Return the (x, y) coordinate for the center point of the cell that contains the specified text.  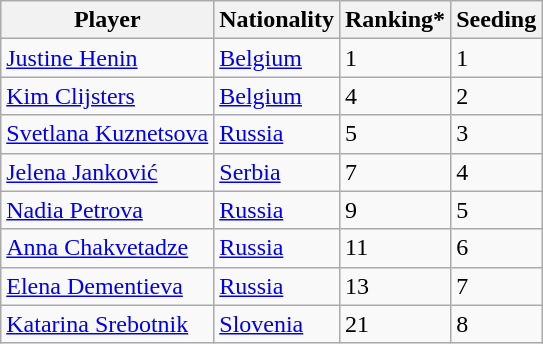
Nadia Petrova (108, 210)
Anna Chakvetadze (108, 248)
Nationality (277, 20)
Svetlana Kuznetsova (108, 134)
6 (496, 248)
Player (108, 20)
Justine Henin (108, 58)
21 (394, 324)
Katarina Srebotnik (108, 324)
Jelena Janković (108, 172)
3 (496, 134)
Ranking* (394, 20)
Elena Dementieva (108, 286)
9 (394, 210)
13 (394, 286)
8 (496, 324)
Slovenia (277, 324)
11 (394, 248)
Kim Clijsters (108, 96)
Serbia (277, 172)
Seeding (496, 20)
2 (496, 96)
